Find where the given text appears and provide that cell's center as (X, Y) coordinate. 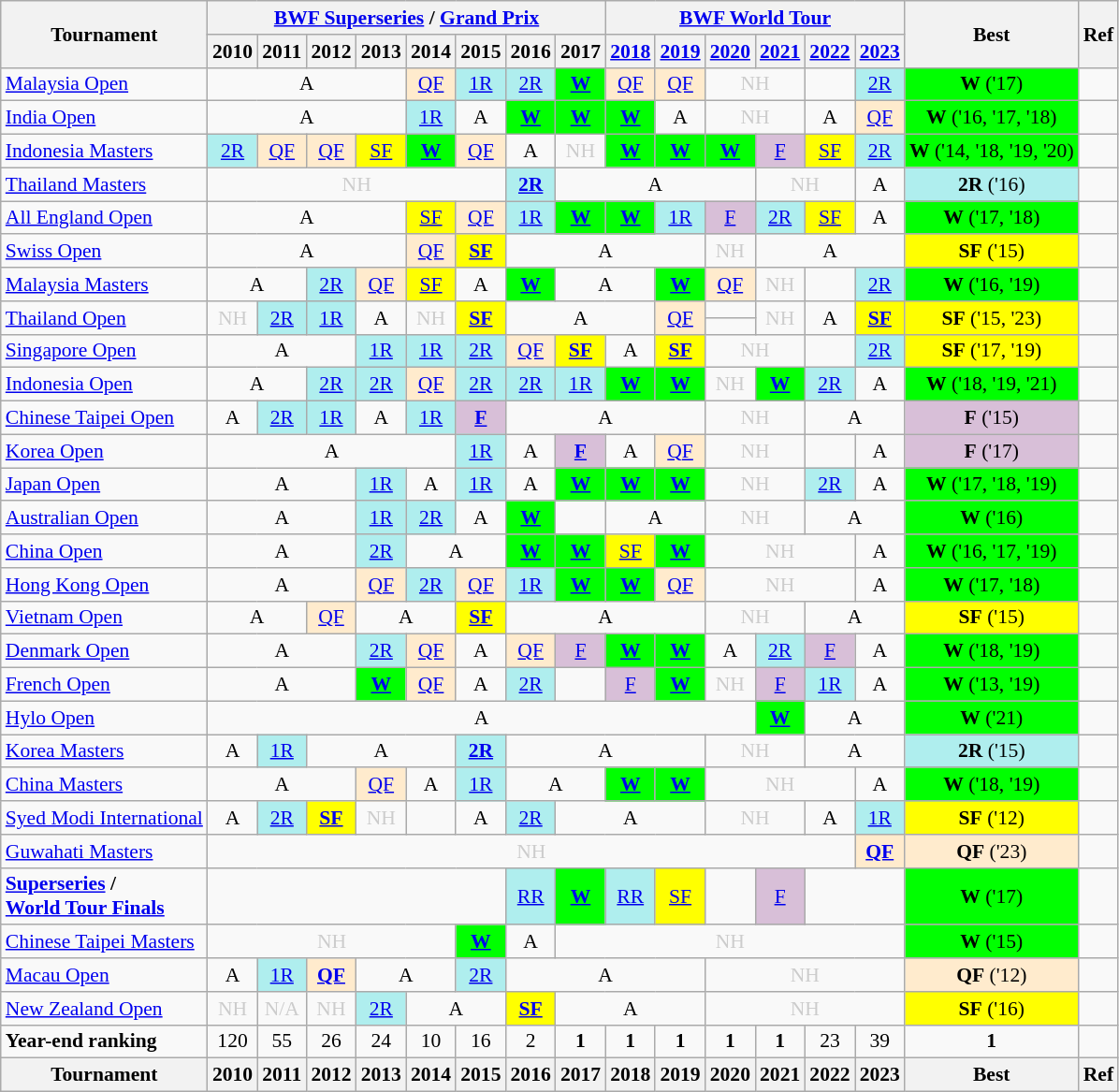
W ('16, '19) (992, 284)
W ('16, '17, '18) (992, 118)
F ('15) (992, 418)
W ('16, '17, '19) (992, 551)
W ('16) (992, 518)
New Zealand Open (105, 1009)
2R ('16) (992, 184)
China Open (105, 551)
SF ('12) (992, 818)
10 (430, 1041)
Malaysia Masters (105, 284)
Singapore Open (105, 351)
W ('15) (992, 942)
Indonesia Masters (105, 152)
All England Open (105, 218)
Superseries / World Tour Finals (105, 896)
39 (879, 1041)
Macau Open (105, 975)
SF ('17, '19) (992, 351)
SF ('15, '23) (992, 318)
Hong Kong Open (105, 585)
Chinese Taipei Masters (105, 942)
F ('17) (992, 451)
2 (531, 1041)
N/A (282, 1009)
Australian Open (105, 518)
QF ('12) (992, 975)
BWF World Tour (755, 18)
Guwahati Masters (105, 852)
23 (829, 1041)
W ('21) (992, 718)
QF ('23) (992, 852)
Korea Open (105, 451)
26 (331, 1041)
SF ('16) (992, 1009)
120 (232, 1041)
W ('17, '18, '19) (992, 485)
Year-end ranking (105, 1041)
Thailand Masters (105, 184)
Vietnam Open (105, 618)
W ('14, '18, '19, '20) (992, 152)
Malaysia Open (105, 84)
W ('18, '19, '21) (992, 385)
Indonesia Open (105, 385)
French Open (105, 685)
India Open (105, 118)
Swiss Open (105, 252)
Japan Open (105, 485)
16 (481, 1041)
Chinese Taipei Open (105, 418)
Thailand Open (105, 318)
W ('13, '19) (992, 685)
Denmark Open (105, 651)
55 (282, 1041)
Syed Modi International (105, 818)
Korea Masters (105, 751)
24 (382, 1041)
China Masters (105, 785)
BWF Superseries / Grand Prix (406, 18)
Hylo Open (105, 718)
2R ('15) (992, 751)
